Scan for the cell matching the given text and deliver its (x, y) coordinate at center. 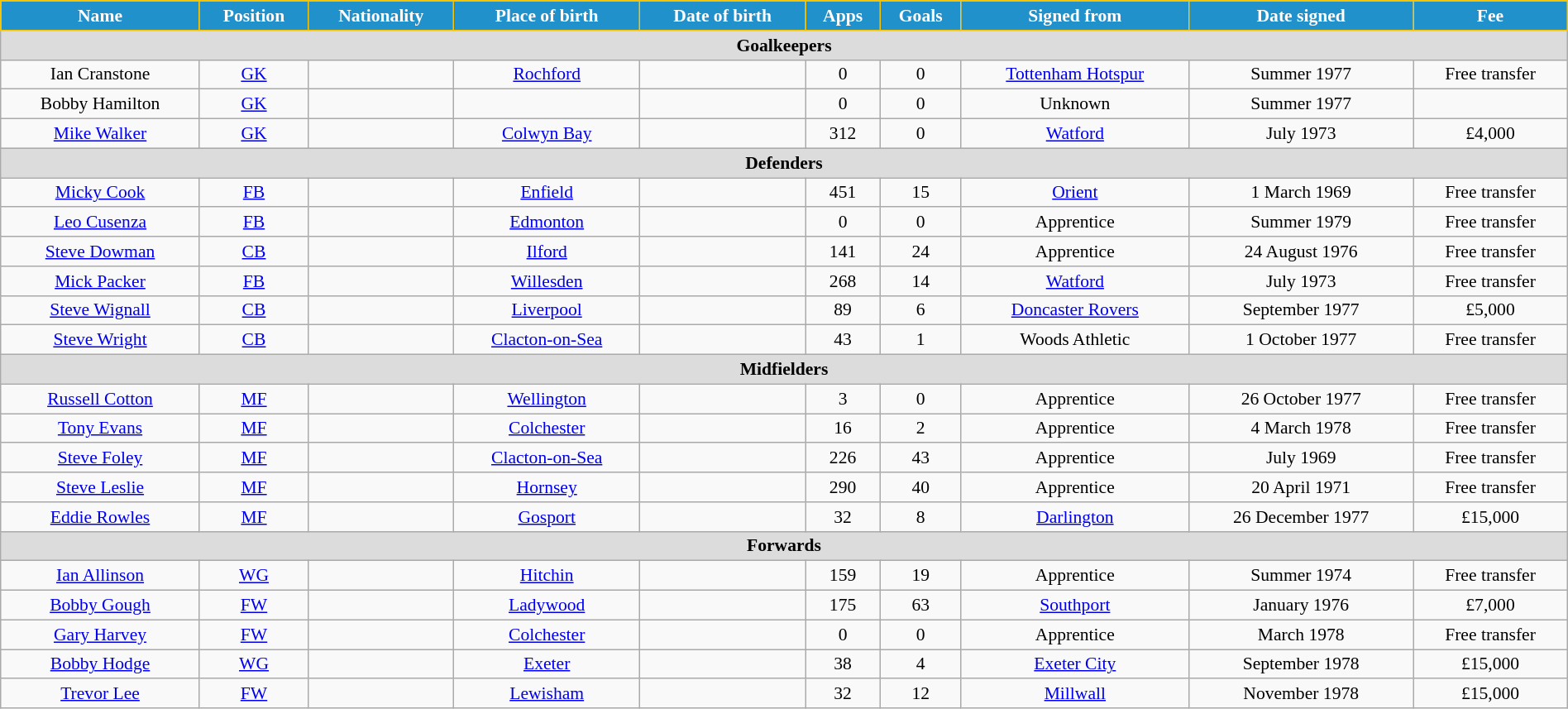
15 (920, 193)
Summer 1974 (1302, 576)
Nationality (381, 16)
1 March 1969 (1302, 193)
£4,000 (1490, 134)
Tony Evans (101, 429)
Apps (843, 16)
Mick Packer (101, 281)
Name (101, 16)
Edmonton (547, 223)
16 (843, 429)
26 October 1977 (1302, 399)
1 October 1977 (1302, 340)
19 (920, 576)
Bobby Hamilton (101, 104)
Ladywood (547, 606)
£7,000 (1490, 606)
24 August 1976 (1302, 252)
4 (920, 664)
Gary Harvey (101, 635)
Steve Foley (101, 458)
268 (843, 281)
12 (920, 694)
Hitchin (547, 576)
Goalkeepers (784, 46)
Darlington (1075, 517)
Gosport (547, 517)
Micky Cook (101, 193)
Leo Cusenza (101, 223)
89 (843, 310)
1 (920, 340)
141 (843, 252)
Orient (1075, 193)
Place of birth (547, 16)
14 (920, 281)
Steve Wignall (101, 310)
24 (920, 252)
Exeter (547, 664)
March 1978 (1302, 635)
4 March 1978 (1302, 429)
290 (843, 487)
Eddie Rowles (101, 517)
63 (920, 606)
Liverpool (547, 310)
Steve Dowman (101, 252)
Tottenham Hotspur (1075, 74)
September 1977 (1302, 310)
451 (843, 193)
Ian Allinson (101, 576)
226 (843, 458)
Mike Walker (101, 134)
159 (843, 576)
Signed from (1075, 16)
November 1978 (1302, 694)
Woods Athletic (1075, 340)
Colwyn Bay (547, 134)
Exeter City (1075, 664)
Ilford (547, 252)
312 (843, 134)
20 April 1971 (1302, 487)
26 December 1977 (1302, 517)
Doncaster Rovers (1075, 310)
Steve Wright (101, 340)
8 (920, 517)
Fee (1490, 16)
175 (843, 606)
Russell Cotton (101, 399)
Midfielders (784, 370)
Unknown (1075, 104)
Hornsey (547, 487)
Position (253, 16)
£5,000 (1490, 310)
3 (843, 399)
Goals (920, 16)
Southport (1075, 606)
Summer 1979 (1302, 223)
Rochford (547, 74)
January 1976 (1302, 606)
Defenders (784, 163)
Millwall (1075, 694)
Date of birth (722, 16)
Date signed (1302, 16)
40 (920, 487)
Bobby Gough (101, 606)
Ian Cranstone (101, 74)
Forwards (784, 546)
6 (920, 310)
38 (843, 664)
September 1978 (1302, 664)
July 1969 (1302, 458)
Enfield (547, 193)
Steve Leslie (101, 487)
Willesden (547, 281)
Lewisham (547, 694)
Wellington (547, 399)
Bobby Hodge (101, 664)
Trevor Lee (101, 694)
2 (920, 429)
